Provide the [x, y] coordinate of the cell's center where the given text is located.  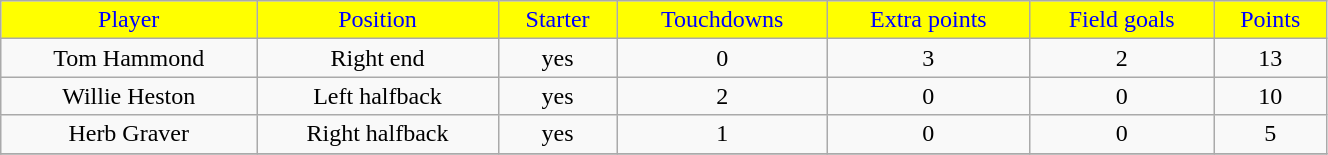
Right halfback [378, 134]
Extra points [929, 20]
10 [1270, 96]
Starter [558, 20]
Herb Graver [129, 134]
Tom Hammond [129, 58]
1 [722, 134]
5 [1270, 134]
Touchdowns [722, 20]
Points [1270, 20]
Player [129, 20]
13 [1270, 58]
Position [378, 20]
Field goals [1122, 20]
Willie Heston [129, 96]
3 [929, 58]
Right end [378, 58]
Left halfback [378, 96]
